Locate the cell with the specified text and output its (x, y) center coordinate. 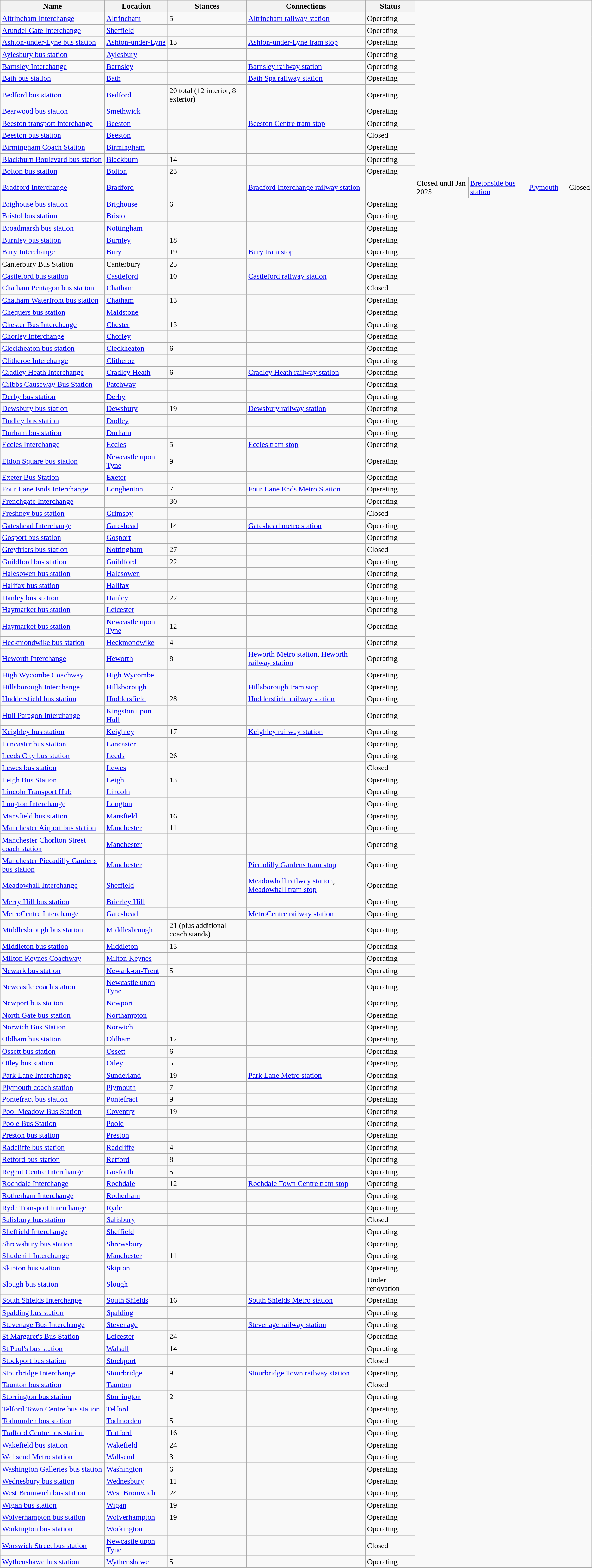
Four Lane Ends Metro Station (306, 489)
Stourbridge Interchange (52, 1373)
Birmingham (136, 147)
Gosport bus station (52, 537)
Hillsborough tram stop (306, 687)
Preston bus station (52, 1135)
Oldham (136, 1039)
Chorley (136, 336)
Halesowen bus station (52, 574)
18 (207, 240)
Dewsbury bus station (52, 409)
Stourbridge (136, 1373)
Worswick Street bus station (52, 1545)
Aylesbury (136, 54)
Bedford (136, 95)
Derby bus station (52, 397)
Keighley railway station (306, 732)
North Gate bus station (52, 1015)
Leeds (136, 756)
Ryde Transport Interchange (52, 1208)
Hillsborough Interchange (52, 687)
Storrington (136, 1397)
Bury (136, 252)
Stevenage Bus Interchange (52, 1324)
Slough bus station (52, 1284)
Guildford (136, 561)
Walsall (136, 1349)
Smethwick (136, 111)
Stockport (136, 1361)
Newark bus station (52, 970)
Retford (136, 1159)
Freshney bus station (52, 513)
Hanley (136, 598)
Telford Town Centre bus station (52, 1409)
Castleford railway station (306, 276)
Heckmondwike (136, 642)
Wednesbury (136, 1481)
Eccles (136, 445)
Clitheroe (136, 360)
Rotherham Interchange (52, 1195)
Closed until Jan 2025 (441, 188)
Frenchgate Interchange (52, 501)
Lewes (136, 768)
Status (390, 6)
Heworth Interchange (52, 658)
Four Lane Ends Interchange (52, 489)
Skipton bus station (52, 1268)
25 (207, 264)
26 (207, 756)
Heworth Metro station, Heworth railway station (306, 658)
Keighley bus station (52, 732)
2 (207, 1397)
Beeston transport interchange (52, 123)
Preston (136, 1135)
Norwich (136, 1027)
Wythenshawe (136, 1562)
Bath Spa railway station (306, 78)
Chequers bus station (52, 312)
Bradford Interchange (52, 188)
High Wycombe Coachway (52, 675)
Longbenton (136, 489)
Cradley Heath Interchange (52, 373)
Milton Keynes (136, 958)
Chester (136, 324)
Park Lane Interchange (52, 1075)
Spalding (136, 1312)
Bristol (136, 216)
Durham bus station (52, 433)
Wednesbury bus station (52, 1481)
30 (207, 501)
Bury tram stop (306, 252)
Ryde (136, 1208)
Ashton-under-Lyne bus station (52, 42)
Blackburn Boulevard bus station (52, 159)
Cribbs Causeway Bus Station (52, 385)
Merry Hill bus station (52, 902)
Name (52, 6)
Altrincham Interchange (52, 18)
Middleton (136, 946)
Piccadilly Gardens tram stop (306, 865)
Gateshead metro station (306, 525)
Bretonside bus station (498, 188)
Dudley (136, 421)
Exeter (136, 477)
Dudley bus station (52, 421)
20 total (12 interior, 8 exterior) (207, 95)
Beeston bus station (52, 135)
27 (207, 549)
Taunton bus station (52, 1385)
Regent Centre Interchange (52, 1171)
Rochdale (136, 1183)
Cradley Heath (136, 373)
Wakefield (136, 1445)
Bedford bus station (52, 95)
Workington bus station (52, 1529)
Rotherham (136, 1195)
Birmingham Coach Station (52, 147)
Poole Bus Station (52, 1123)
Middlesbrough (136, 930)
Stevenage (136, 1324)
Newport (136, 1003)
Altrincham railway station (306, 18)
Longton (136, 804)
Halifax (136, 586)
23 (207, 171)
Arundel Gate Interchange (52, 30)
Wakefield bus station (52, 1445)
Taunton (136, 1385)
St Paul's bus station (52, 1349)
Poole (136, 1123)
Hull Paragon Interchange (52, 715)
Chorley Interchange (52, 336)
Gateshead Interchange (52, 525)
Derby (136, 397)
Wallsend Metro station (52, 1457)
Altrincham (136, 18)
MetroCentre Interchange (52, 914)
Durham (136, 433)
Salisbury bus station (52, 1220)
Sunderland (136, 1075)
Coventry (136, 1111)
MetroCentre railway station (306, 914)
Ossett (136, 1051)
Trafford Centre bus station (52, 1433)
Oldham bus station (52, 1039)
Telford (136, 1409)
Rochdale Interchange (52, 1183)
Hillsborough (136, 687)
Blackburn (136, 159)
Stances (207, 6)
Gosforth (136, 1171)
Keighley (136, 732)
Grimsby (136, 513)
Pontefract bus station (52, 1099)
Lincoln Transport Hub (52, 792)
17 (207, 732)
Cleckheaton bus station (52, 348)
Cradley Heath railway station (306, 373)
Bath bus station (52, 78)
21 (plus additional coach stands) (207, 930)
Mansfield (136, 816)
Lancaster (136, 744)
West Bromwich (136, 1493)
Beeston Centre tram stop (306, 123)
Aylesbury bus station (52, 54)
Heckmondwike bus station (52, 642)
Todmorden bus station (52, 1421)
Barnsley (136, 66)
Norwich Bus Station (52, 1027)
Wolverhampton bus station (52, 1517)
Mansfield bus station (52, 816)
Ossett bus station (52, 1051)
Rochdale Town Centre tram stop (306, 1183)
Brierley Hill (136, 902)
Chester Bus Interchange (52, 324)
Bath (136, 78)
28 (207, 699)
Pool Meadow Bus Station (52, 1111)
Manchester Airport bus station (52, 828)
Halesowen (136, 574)
Chatham Pentagon bus station (52, 288)
Bearwood bus station (52, 111)
Storrington bus station (52, 1397)
Otley (136, 1063)
Middlesbrough bus station (52, 930)
Bradford Interchange railway station (306, 188)
Burnley (136, 240)
Leigh Bus Station (52, 780)
South Shields (136, 1300)
Dewsbury (136, 409)
Lewes bus station (52, 768)
Location (136, 6)
Ashton-under-Lyne tram stop (306, 42)
Slough (136, 1284)
Bolton (136, 171)
Clitheroe Interchange (52, 360)
Longton Interchange (52, 804)
Sheffield Interchange (52, 1232)
Huddersfield (136, 699)
Plymouth coach station (52, 1087)
Shrewsbury (136, 1244)
Bristol bus station (52, 216)
Bradford (136, 188)
Wallsend (136, 1457)
Meadowhall Interchange (52, 886)
Leigh (136, 780)
Manchester Chorlton Street coach station (52, 844)
Barnsley railway station (306, 66)
Halifax bus station (52, 586)
Wigan (136, 1505)
Meadowhall railway station, Meadowhall tram stop (306, 886)
3 (207, 1457)
Huddersfield bus station (52, 699)
Burnley bus station (52, 240)
Middleton bus station (52, 946)
St Margaret's Bus Station (52, 1337)
Otley bus station (52, 1063)
Hanley bus station (52, 598)
Lincoln (136, 792)
Cleckheaton (136, 348)
Newport bus station (52, 1003)
Eccles Interchange (52, 445)
Todmorden (136, 1421)
Stockport bus station (52, 1361)
Stourbridge Town railway station (306, 1373)
Castleford bus station (52, 276)
Park Lane Metro station (306, 1075)
Lancaster bus station (52, 744)
Connections (306, 6)
Exeter Bus Station (52, 477)
Brighouse bus station (52, 204)
Barnsley Interchange (52, 66)
Leeds City bus station (52, 756)
Dewsbury railway station (306, 409)
Radcliffe bus station (52, 1147)
Eccles tram stop (306, 445)
Castleford (136, 276)
Maidstone (136, 312)
Manchester Piccadilly Gardens bus station (52, 865)
Under renovation (390, 1284)
Washington (136, 1469)
Guildford bus station (52, 561)
Milton Keynes Coachway (52, 958)
South Shields Metro station (306, 1300)
Skipton (136, 1268)
Chatham Waterfront bus station (52, 300)
Heworth (136, 658)
Patchway (136, 385)
Washington Galleries bus station (52, 1469)
Ashton-under-Lyne (136, 42)
Gosport (136, 537)
Wythenshawe bus station (52, 1562)
Trafford (136, 1433)
Wolverhampton (136, 1517)
Kingston upon Hull (136, 715)
Retford bus station (52, 1159)
Shudehill Interchange (52, 1256)
Bolton bus station (52, 171)
10 (207, 276)
Newcastle coach station (52, 987)
Newark-on-Trent (136, 970)
Canterbury (136, 264)
Wigan bus station (52, 1505)
Brighouse (136, 204)
High Wycombe (136, 675)
Shrewsbury bus station (52, 1244)
Spalding bus station (52, 1312)
Bury Interchange (52, 252)
Canterbury Bus Station (52, 264)
Eldon Square bus station (52, 461)
Salisbury (136, 1220)
Broadmarsh bus station (52, 228)
Stevenage railway station (306, 1324)
Huddersfield railway station (306, 699)
West Bromwich bus station (52, 1493)
Workington (136, 1529)
Northampton (136, 1015)
Pontefract (136, 1099)
South Shields Interchange (52, 1300)
Greyfriars bus station (52, 549)
Radcliffe (136, 1147)
